Detect which cell encompasses the target text, then output its [X, Y] center coordinate. 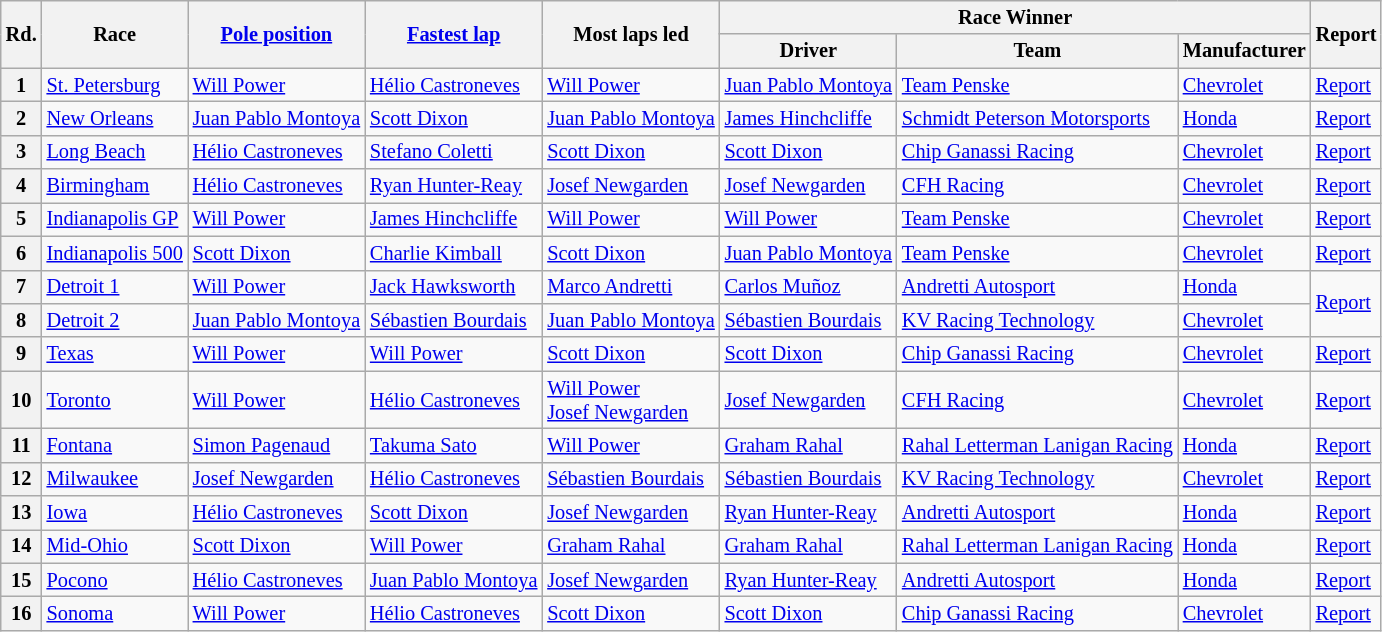
Most laps led [630, 34]
Mid-Ohio [115, 546]
4 [22, 186]
8 [22, 320]
Race Winner [1016, 17]
11 [22, 445]
14 [22, 546]
Sonoma [115, 613]
Toronto [115, 400]
Texas [115, 354]
Fastest lap [454, 34]
Stefano Coletti [454, 152]
9 [22, 354]
Rd. [22, 34]
5 [22, 219]
Iowa [115, 513]
Indianapolis 500 [115, 253]
New Orleans [115, 118]
1 [22, 85]
3 [22, 152]
15 [22, 580]
Race [115, 34]
Jack Hawksworth [454, 287]
10 [22, 400]
Fontana [115, 445]
2 [22, 118]
Long Beach [115, 152]
Driver [808, 51]
16 [22, 613]
6 [22, 253]
Will Power Josef Newgarden [630, 400]
Schmidt Peterson Motorsports [1038, 118]
Pocono [115, 580]
Milwaukee [115, 479]
Indianapolis GP [115, 219]
Detroit 2 [115, 320]
12 [22, 479]
Detroit 1 [115, 287]
Manufacturer [1244, 51]
Takuma Sato [454, 445]
Birmingham [115, 186]
Simon Pagenaud [276, 445]
7 [22, 287]
Pole position [276, 34]
13 [22, 513]
Marco Andretti [630, 287]
Carlos Muñoz [808, 287]
St. Petersburg [115, 85]
Team [1038, 51]
Charlie Kimball [454, 253]
